Scan for the cell matching the given text and deliver its (x, y) coordinate at center. 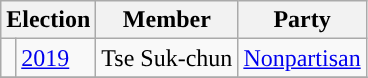
Party (302, 20)
Nonpartisan (302, 58)
2019 (56, 58)
Election (48, 20)
Member (167, 20)
Tse Suk-chun (167, 58)
